Capture the cell that displays the provided text and extract its (x, y) central coordinate. 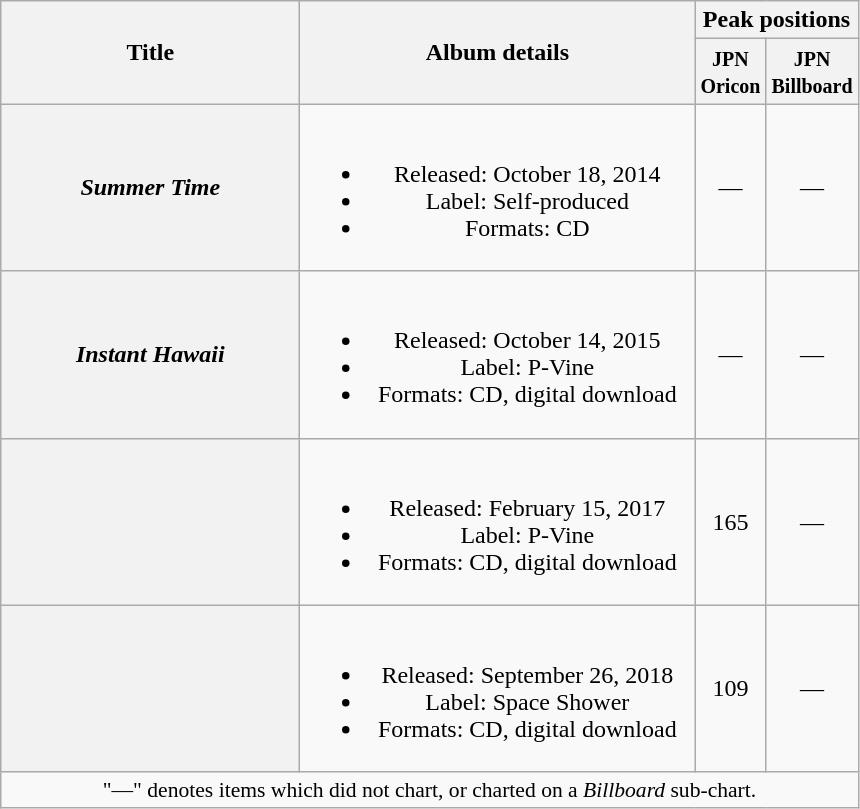
Album details (498, 52)
Instant Hawaii (150, 354)
"—" denotes items which did not chart, or charted on a Billboard sub-chart. (430, 790)
Released: September 26, 2018Label: Space ShowerFormats: CD, digital download (498, 688)
JPNBillboard (812, 72)
Released: February 15, 2017Label: P-VineFormats: CD, digital download (498, 522)
165 (730, 522)
Peak positions (776, 20)
Title (150, 52)
JPNOricon (730, 72)
109 (730, 688)
Released: October 14, 2015Label: P-VineFormats: CD, digital download (498, 354)
Released: October 18, 2014Label: Self-producedFormats: CD (498, 188)
Summer Time (150, 188)
